For the text-containing cell, return its midpoint in (X, Y) coordinate format. 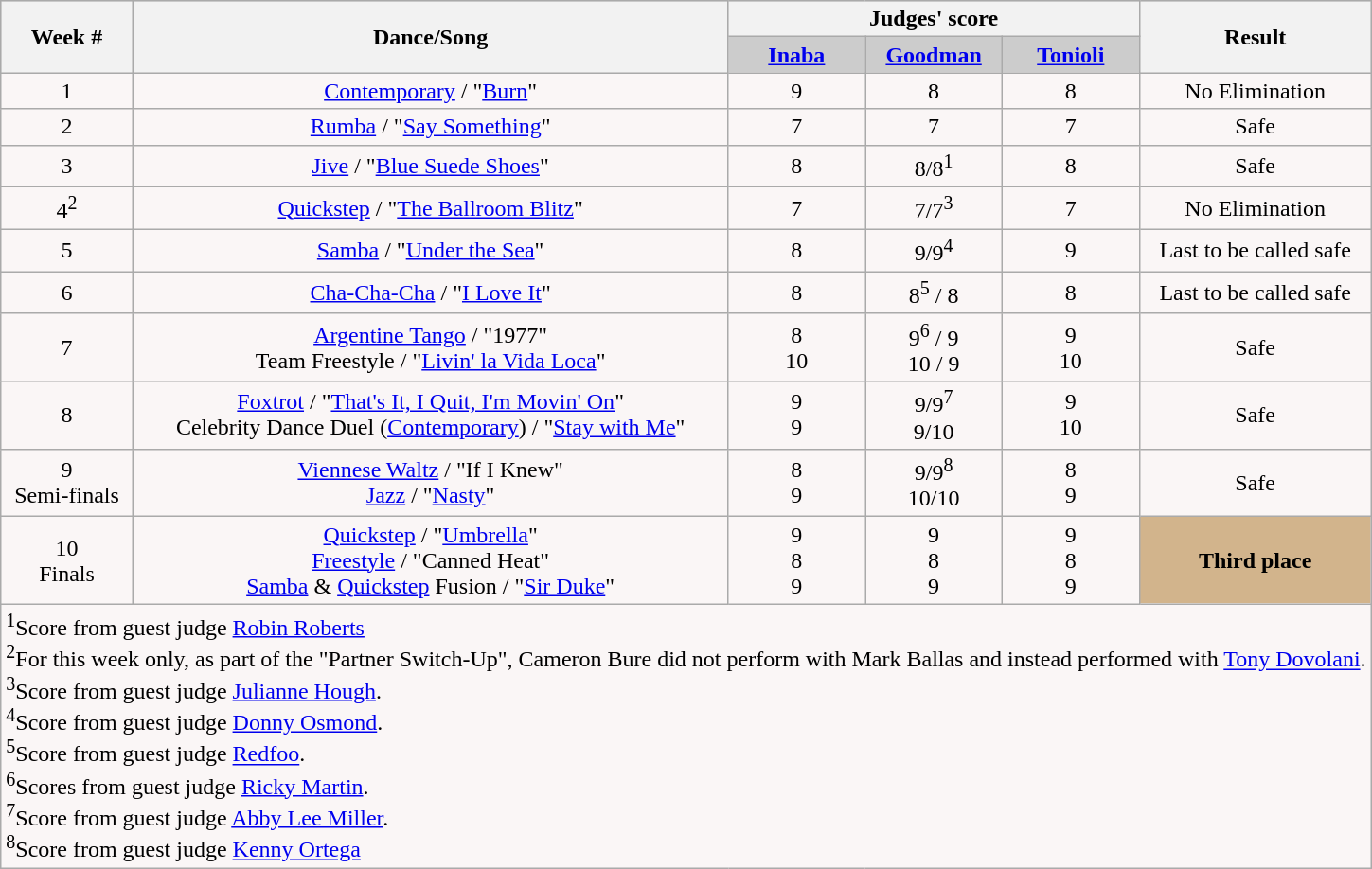
42 (67, 208)
Inaba (797, 55)
10 Finals (67, 560)
85 / 8 (934, 293)
Third place (1256, 560)
3 (67, 167)
99 (797, 416)
5 (67, 250)
1 (67, 91)
9/9810/10 (934, 483)
Tonioli (1070, 55)
9/94 (934, 250)
Contemporary / "Burn" (430, 91)
Viennese Waltz / "If I Knew" Jazz / "Nasty" (430, 483)
7/73 (934, 208)
Foxtrot / "That's It, I Quit, I'm Movin' On" Celebrity Dance Duel (Contemporary) / "Stay with Me" (430, 416)
Goodman (934, 55)
9 Semi-finals (67, 483)
Week # (67, 37)
6 (67, 293)
Cha-Cha-Cha / "I Love It" (430, 293)
Argentine Tango / "1977" Team Freestyle / "Livin' la Vida Loca" (430, 347)
Result (1256, 37)
Rumba / "Say Something" (430, 127)
Judges' score (934, 19)
2 (67, 127)
Samba / "Under the Sea" (430, 250)
8/81 (934, 167)
Dance/Song (430, 37)
Jive / "Blue Suede Shoes" (430, 167)
9/979/10 (934, 416)
Quickstep / "The Ballroom Blitz" (430, 208)
96 / 9 10 / 9 (934, 347)
810 (797, 347)
Quickstep / "Umbrella" Freestyle / "Canned Heat" Samba & Quickstep Fusion / "Sir Duke" (430, 560)
